Return [X, Y] of the center of cell containing provided text 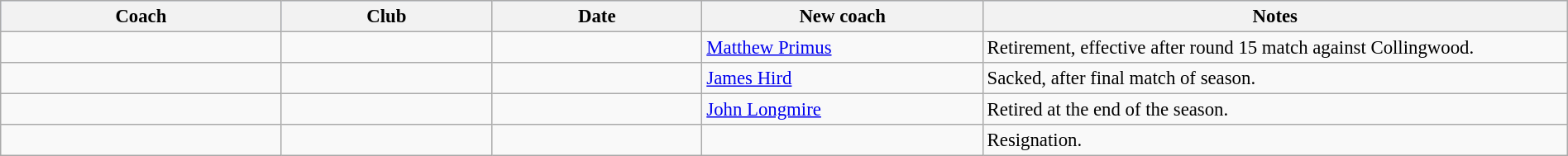
James Hird [842, 78]
New coach [842, 17]
Resignation. [1275, 140]
Matthew Primus [842, 48]
Sacked, after final match of season. [1275, 78]
Retirement, effective after round 15 match against Collingwood. [1275, 48]
Notes [1275, 17]
Coach [141, 17]
John Longmire [842, 110]
Retired at the end of the season. [1275, 110]
Club [386, 17]
Date [597, 17]
